Extract the [x, y] coordinate from the center of the cell holding the provided text.  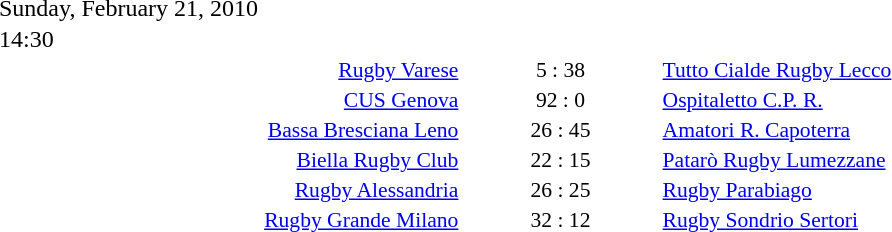
26 : 45 [560, 130]
5 : 38 [560, 70]
26 : 25 [560, 190]
22 : 15 [560, 160]
92 : 0 [560, 100]
